Extract the [x, y] coordinate from the center of the cell holding the provided text.  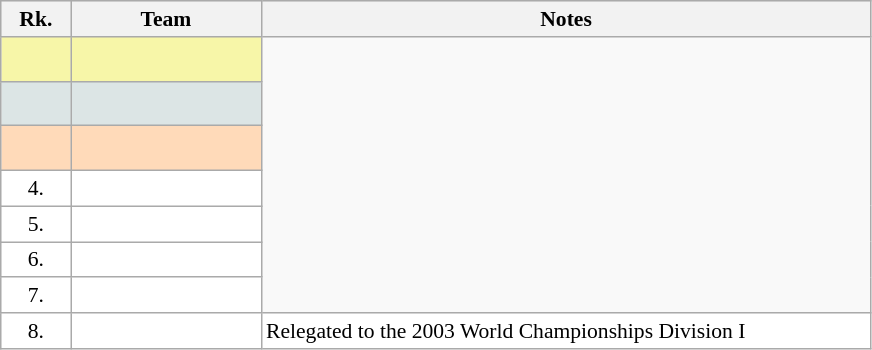
Relegated to the 2003 World Championships Division I [566, 331]
6. [36, 260]
Notes [566, 19]
7. [36, 296]
8. [36, 331]
Rk. [36, 19]
Team [166, 19]
5. [36, 224]
4. [36, 189]
